Output the (x, y) coordinate of the center of the cell containing the given text.  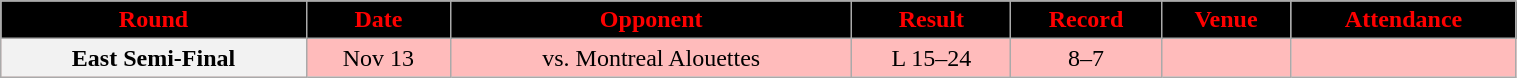
Opponent (652, 20)
Record (1086, 20)
vs. Montreal Alouettes (652, 58)
Date (378, 20)
Nov 13 (378, 58)
East Semi-Final (154, 58)
Attendance (1404, 20)
Result (932, 20)
Venue (1226, 20)
L 15–24 (932, 58)
Round (154, 20)
8–7 (1086, 58)
